Locate the cell with the specified text and output its [x, y] center coordinate. 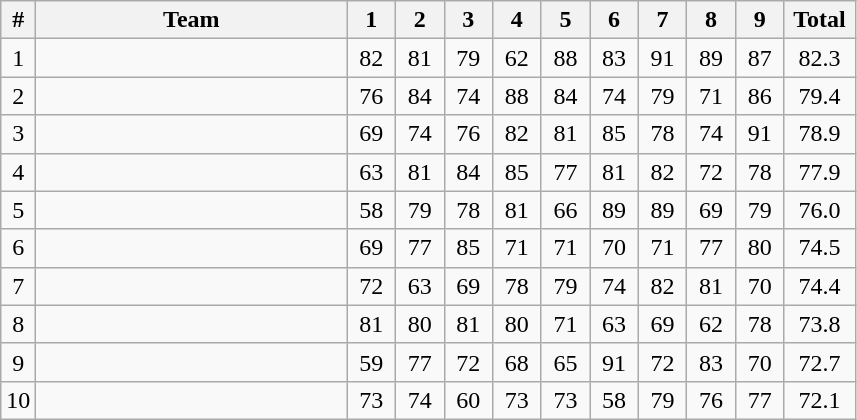
59 [372, 362]
Total [820, 20]
73.8 [820, 324]
# [18, 20]
74.4 [820, 286]
79.4 [820, 96]
72.7 [820, 362]
72.1 [820, 400]
Team [192, 20]
86 [760, 96]
68 [518, 362]
82.3 [820, 58]
77.9 [820, 172]
66 [566, 210]
76.0 [820, 210]
74.5 [820, 248]
87 [760, 58]
60 [468, 400]
65 [566, 362]
78.9 [820, 134]
10 [18, 400]
